Identify which cell holds the provided text, then report its (X, Y) central coordinate. 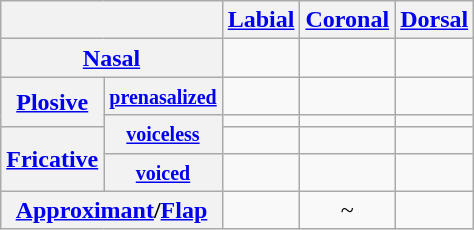
voiceless (163, 134)
Coronal (348, 20)
Fricative (52, 158)
Nasal (112, 58)
Approximant/Flap (112, 210)
voiced (163, 172)
~ (348, 210)
Dorsal (434, 20)
Plosive (52, 102)
prenasalized (163, 96)
Labial (261, 20)
